Capture the cell that displays the provided text and extract its [X, Y] central coordinate. 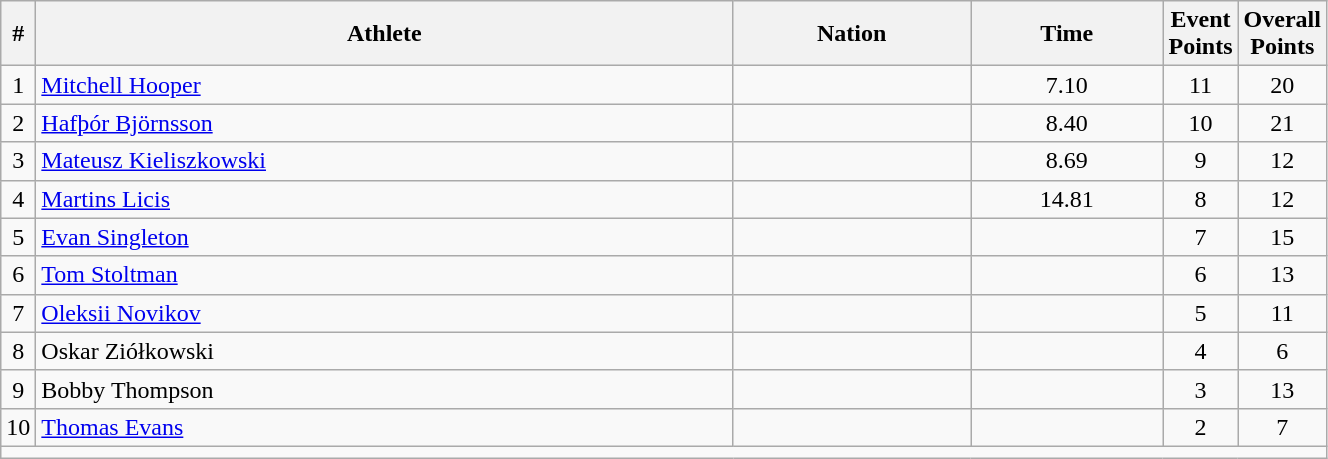
Time [1067, 34]
Overall Points [1282, 34]
# [18, 34]
Nation [852, 34]
Thomas Evans [384, 427]
Mateusz Kieliszkowski [384, 161]
8.40 [1067, 123]
1 [18, 85]
Bobby Thompson [384, 389]
8.69 [1067, 161]
Evan Singleton [384, 237]
Athlete [384, 34]
20 [1282, 85]
Event Points [1200, 34]
15 [1282, 237]
21 [1282, 123]
14.81 [1067, 199]
Martins Licis [384, 199]
Oleksii Novikov [384, 313]
7.10 [1067, 85]
Tom Stoltman [384, 275]
Hafþór Björnsson [384, 123]
Mitchell Hooper [384, 85]
Oskar Ziółkowski [384, 351]
